Return (X, Y) of the center of cell containing provided text 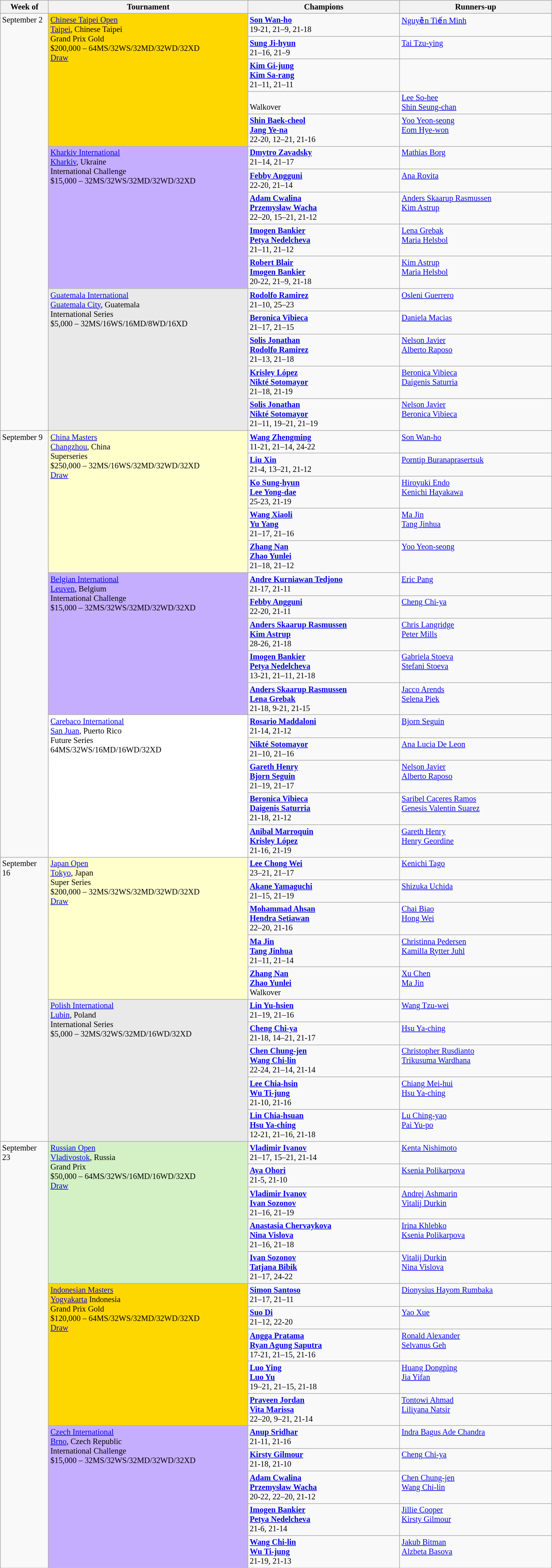
Indra Bagus Ade Chandra (475, 1437)
Jacco Arends Selena Piek (475, 699)
Chinese Taipei OpenTaipei, Chinese TaipeiGrand Prix Gold$200,000 – 64MS/32WS/32MD/32WD/32XDDraw (148, 80)
Ma Jin Tang Jinhua (475, 524)
Irina Khlebko Ksenia Polikarpova (475, 1235)
Imogen Bankier Petya Nedelcheva21–11, 21–12 (324, 240)
Krisley López Nikté Sotomayor21–18, 21-19 (324, 382)
Chen Chung-jen Wang Chi-lin22-24, 21–14, 21-14 (324, 1061)
Week of (24, 7)
Runners-up (475, 7)
Champions (324, 7)
Aya Ohori21-5, 21-10 (324, 1175)
Rosario Maddaloni21-14, 21-12 (324, 726)
Eric Pang (475, 584)
Beronica Vibieca Daigenis Saturria (475, 382)
Mohammad Ahsan Hendra Setiawan22–20, 21-16 (324, 919)
Yoo Yeon-seong Eom Hye-won (475, 130)
Beronica Vibieca21–17, 21–15 (324, 322)
Cheng Chi-ya21-18, 14–21, 21-17 (324, 1033)
Nikté Sotomayor21–10, 21–16 (324, 749)
Polish InternationalLubin, PolandInternational Series$5,000 – 32MS/32WS/32MD/16WD/32XD (148, 1070)
Hsu Ya-ching (475, 1033)
Chen Chung-jen Wang Chi-lin (475, 1487)
Sung Ji-hyun21–16, 21–9 (324, 48)
Gareth Henry Henry Geordine (475, 841)
China MastersChangzhou, ChinaSuperseries$250,000 – 32MS/16WS/32MD/32WD/32XDDraw (148, 501)
Daniela Macias (475, 322)
Xu Chen Ma Jin (475, 983)
Lin Yu-hsien21–19, 21–16 (324, 1010)
September 23 (24, 1354)
Anders Skaarup Rasmussen Lena Grebak21-18, 9-21, 21-15 (324, 699)
Kim Astrup Maria Helsbol (475, 272)
Jillie Cooper Kirsty Gilmour (475, 1519)
Chiang Mei-hui Hsu Ya-ching (475, 1093)
Dmytro Zavadsky21–14, 21–17 (324, 157)
Lee So-hee Shin Seung-chan (475, 103)
Osleni Guerrero (475, 300)
Gabriela Stoeva Stefani Stoeva (475, 666)
Son Wan-ho19-21, 21–9, 21-18 (324, 25)
Guatemala InternationalGuatemala City, GuatemalaInternational Series$5,000 – 32MS/16WS/16MD/8WD/16XD (148, 359)
Huang Dongping Jia Yifan (475, 1377)
Andrej Ashmarin Vitalij Durkin (475, 1203)
Lu Ching-yao Pai Yu-po (475, 1125)
Christopher Rusdianto Trikusuma Wardhana (475, 1061)
Walkover (324, 103)
Vladimir Ivanov21–17, 15–21, 21-14 (324, 1153)
Ma Jin Tang Jinhua21–11, 21–14 (324, 951)
Zhang Nan Zhao Yunlei21–18, 21–12 (324, 556)
Adam Cwalina Przemysław Wacha22–20, 15–21, 21-12 (324, 208)
Tai Tzu-ying (475, 48)
Anibal Marroquin Krisley López21-16, 21-19 (324, 841)
Ronald Alexander Selvanus Geh (475, 1345)
Ana Rovita (475, 180)
Febby Angguni22-20, 21–14 (324, 180)
Ko Sung-hyun Lee Yong-dae25-23, 21-19 (324, 492)
Kirsty Gilmour21-18, 21-10 (324, 1459)
Anup Sridhar21-11, 21-16 (324, 1437)
Christinna Pedersen Kamilla Rytter Juhl (475, 951)
Tournament (148, 7)
Belgian InternationalLeuven, BelgiumInternational Challenge$15,000 – 32MS/32WS/32MD/32WD/32XD (148, 644)
Chris Langridge Peter Mills (475, 634)
Praveen Jordan Vita Marissa22–20, 9–21, 21-14 (324, 1409)
Nguyễn Tiến Minh (475, 25)
Anastasia Chervaykova Nina Vislova21–16, 21–18 (324, 1235)
Andre Kurniawan Tedjono21-17, 21-11 (324, 584)
Lee Chia-hsin Wu Ti-jung21-10, 21-16 (324, 1093)
Beronica Vibieca Daigenis Saturria21-18, 21-12 (324, 808)
Czech InternationalBrno, Czech RepublicInternational Challenge$15,000 – 32MS/32WS/32MD/32WD/32XD (148, 1497)
Angga Pratama Ryan Agung Saputra17-21, 21–15, 21-16 (324, 1345)
Bjorn Seguin (475, 726)
Febby Angguni22-20, 21-11 (324, 607)
Wang Xiaoli Yu Yang21–17, 21–16 (324, 524)
Mathias Borg (475, 157)
Jakub Bitman Alzbeta Basova (475, 1551)
Luo Ying Luo Yu19–21, 21–15, 21-18 (324, 1377)
Yao Xue (475, 1317)
Ksenia Polikarpova (475, 1175)
Gareth Henry Bjorn Seguin21–19, 21–17 (324, 777)
Hiroyuki Endo Kenichi Hayakawa (475, 492)
Shin Baek-cheol Jang Ye-na22-20, 12–21, 21-16 (324, 130)
Liu Xin21-4, 13–21, 21-12 (324, 464)
Dionysius Hayom Rumbaka (475, 1295)
Suo Di21–12, 22-20 (324, 1317)
Nelson Javier Beronica Vibieca (475, 414)
Wang Tzu-wei (475, 1010)
Russian OpenVladivostok, RussiaGrand Prix$50,000 – 64MS/32WS/16MD/16WD/32XDDraw (148, 1212)
Wang Zhengming11-21, 21–14, 24-22 (324, 442)
Ana Lucia De Leon (475, 749)
September 2 (24, 222)
Simon Santoso21–17, 21–11 (324, 1295)
Imogen Bankier Petya Nedelcheva21-6, 21-14 (324, 1519)
Indonesian MastersYogyakarta IndonesiaGrand Prix Gold$120,000 – 64MS/32WS/32MD/32WD/32XDDraw (148, 1355)
Porntip Buranaprasertsuk (475, 464)
Kenta Nishimoto (475, 1153)
Adam Cwalina Przemysław Wacha20-22, 22–20, 21-12 (324, 1487)
Tontowi Ahmad Liliyana Natsir (475, 1409)
Lena Grebak Maria Helsbol (475, 240)
Lin Chia-hsuan Hsu Ya-ching12-21, 21–16, 21-18 (324, 1125)
Imogen Bankier Petya Nedelcheva13-21, 21–11, 21-18 (324, 666)
Lee Chong Wei 23–21, 21–17 (324, 868)
Anders Skaarup Rasmussen Kim Astrup (475, 208)
Anders Skaarup Rasmussen Kim Astrup28-26, 21-18 (324, 634)
Kharkiv InternationalKharkiv, UkraineInternational Challenge$15,000 – 32MS/32WS/32MD/32WD/32XD (148, 217)
Wang Chi-lin Wu Ti-jung21-19, 21-13 (324, 1551)
Kim Gi-jung Kim Sa-rang21–11, 21–11 (324, 75)
Solis Jonathan Rodolfo Ramirez21–13, 21–18 (324, 350)
September 16 (24, 999)
Akane Yamaguchi21–15, 21–19 (324, 891)
Chai Biao Hong Wei (475, 919)
Robert Blair Imogen Bankier20-22, 21–9, 21-18 (324, 272)
Vladimir Ivanov Ivan Sozonov21–16, 21–19 (324, 1203)
Kenichi Tago (475, 868)
September 9 (24, 644)
Vitalij Durkin Nina Vislova (475, 1267)
Solis Jonathan Nikté Sotomayor21–11, 19–21, 21–19 (324, 414)
Shizuka Uchida (475, 891)
Yoo Yeon-seong (475, 556)
Son Wan-ho (475, 442)
Rodolfo Ramirez21–10, 25–23 (324, 300)
Ivan Sozonov Tatjana Bibik21–17, 24-22 (324, 1267)
Japan OpenTokyo, JapanSuper Series$200,000 – 32MS/32WS/32MD/32WD/32XDDraw (148, 928)
Zhang Nan Zhao YunleiWalkover (324, 983)
Carebaco InternationalSan Juan, Puerto RicoFuture Series64MS/32WS/16MD/16WD/32XD (148, 786)
Saribel Caceres Ramos Genesis Valentin Suarez (475, 808)
